Locate the cell with the specified text and output its (x, y) center coordinate. 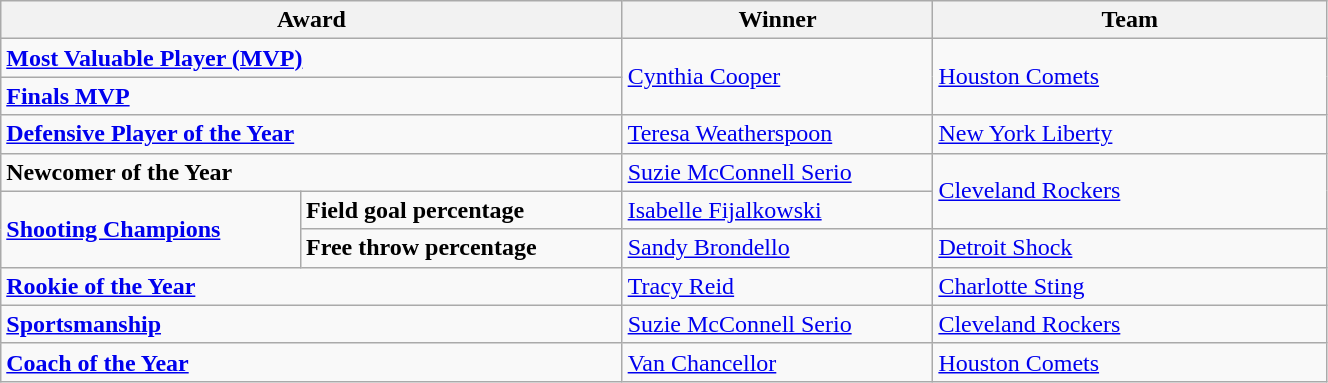
Defensive Player of the Year (312, 134)
Isabelle Fijalkowski (778, 210)
Teresa Weatherspoon (778, 134)
Free throw percentage (461, 248)
Rookie of the Year (312, 286)
Shooting Champions (151, 229)
Tracy Reid (778, 286)
Detroit Shock (1130, 248)
Field goal percentage (461, 210)
Sportsmanship (312, 324)
Most Valuable Player (MVP) (312, 58)
Cynthia Cooper (778, 77)
Newcomer of the Year (312, 172)
Finals MVP (312, 96)
Coach of the Year (312, 362)
New York Liberty (1130, 134)
Winner (778, 20)
Sandy Brondello (778, 248)
Award (312, 20)
Van Chancellor (778, 362)
Charlotte Sting (1130, 286)
Team (1130, 20)
